Pinpoint the cell where the given text exists, returning its [x, y] midpoint coordinate. 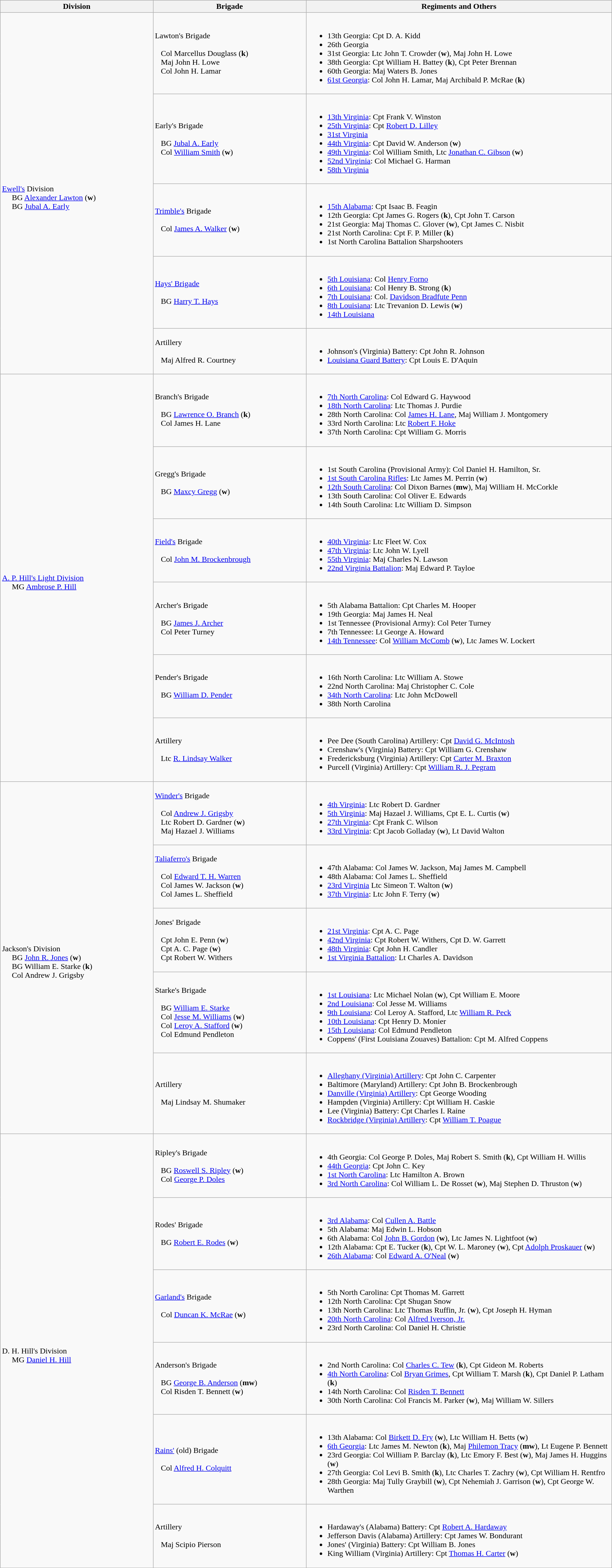
Regiments and Others [459, 7]
Anderson's Brigade BG George B. Anderson (mw) Col Risden T. Bennett (w) [229, 1378]
Artillery Maj Scipio Pierson [229, 1536]
Hays' Brigade BG Harry T. Hays [229, 292]
Artillery Maj Lindsay M. Shumaker [229, 1094]
Archer's Brigade BG James J. Archer Col Peter Turney [229, 618]
Winder's Brigade Col Andrew J. Grigsby Ltc Robert D. Gardner (w) Maj Hazael J. Williams [229, 813]
Field's Brigade Col John M. Brockenbrough [229, 550]
16th North Carolina: Ltc William A. Stowe22nd North Carolina: Maj Christopher C. Cole34th North Carolina: Ltc John McDowell38th North Carolina [459, 686]
40th Virginia: Ltc Fleet W. Cox47th Virginia: Ltc John W. Lyell55th Virginia: Maj Charles N. Lawson22nd Virginia Battalion: Maj Edward P. Tayloe [459, 550]
Gregg's Brigade BG Maxcy Gregg (w) [229, 483]
Jackson's Division BG John R. Jones (w) BG William E. Starke (k) Col Andrew J. Grigsby [77, 958]
Garland's Brigade Col Duncan K. McRae (w) [229, 1306]
Rodes' Brigade BG Robert E. Rodes (w) [229, 1233]
Trimble's Brigade Col James A. Walker (w) [229, 220]
Ewell's Division BG Alexander Lawton (w) BG Jubal A. Early [77, 194]
Brigade [229, 7]
Jones' Brigade Cpt John E. Penn (w) Cpt A. C. Page (w) Cpt Robert W. Withers [229, 940]
Early's Brigade BG Jubal A. Early Col William Smith (w) [229, 139]
Ripley's Brigade BG Roswell S. Ripley (w) Col George P. Doles [229, 1166]
A. P. Hill's Light Division MG Ambrose P. Hill [77, 577]
Branch's Brigade BG Lawrence O. Branch (k) Col James H. Lane [229, 410]
Johnson's (Virginia) Battery: Cpt John R. JohnsonLouisiana Guard Battery: Cpt Louis E. D'Aquin [459, 351]
Artillery Maj Alfred R. Courtney [229, 351]
Taliaferro's Brigade Col Edward T. H. Warren Col James W. Jackson (w) Col James L. Sheffield [229, 877]
D. H. Hill's Division MG Daniel H. Hill [77, 1351]
Pender's Brigade BG William D. Pender [229, 686]
Starke's Brigade BG William E. Starke Col Jesse M. Williams (w) Col Leroy A. Stafford (w) Col Edmund Pendleton [229, 1012]
Artillery Ltc R. Lindsay Walker [229, 750]
Rains' (old) Brigade Col Alfred H. Colquitt [229, 1459]
Lawton's Brigade Col Marcellus Douglass (k) Maj John H. Lowe Col John H. Lamar [229, 53]
Division [77, 7]
